Capture the cell that displays the provided text and extract its [x, y] central coordinate. 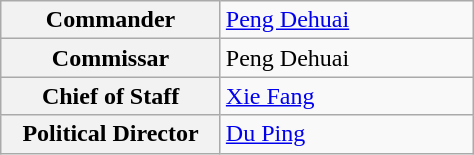
Du Ping [346, 134]
Commander [111, 20]
Chief of Staff [111, 96]
Xie Fang [346, 96]
Political Director [111, 134]
Commissar [111, 58]
